Determine the (x, y) coordinate at the center of the cell enclosing the given text.  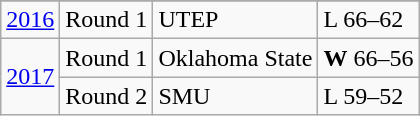
2016 (30, 20)
2017 (30, 77)
L 59–52 (368, 96)
W 66–56 (368, 58)
Oklahoma State (236, 58)
L 66–62 (368, 20)
UTEP (236, 20)
Round 2 (106, 96)
SMU (236, 96)
